Capture the cell that displays the provided text and extract its (x, y) central coordinate. 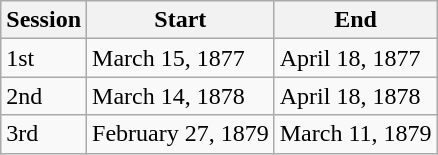
1st (44, 58)
2nd (44, 96)
End (356, 20)
March 15, 1877 (181, 58)
April 18, 1878 (356, 96)
March 14, 1878 (181, 96)
3rd (44, 134)
April 18, 1877 (356, 58)
Session (44, 20)
Start (181, 20)
February 27, 1879 (181, 134)
March 11, 1879 (356, 134)
